Detect which cell encompasses the target text, then output its [X, Y] center coordinate. 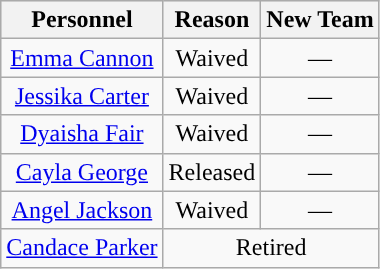
Retired [271, 248]
Dyaisha Fair [82, 134]
Released [212, 172]
Candace Parker [82, 248]
Cayla George [82, 172]
Reason [212, 20]
New Team [320, 20]
Emma Cannon [82, 58]
Personnel [82, 20]
Angel Jackson [82, 210]
Jessika Carter [82, 96]
